Identify which cell holds the provided text, then report its (X, Y) central coordinate. 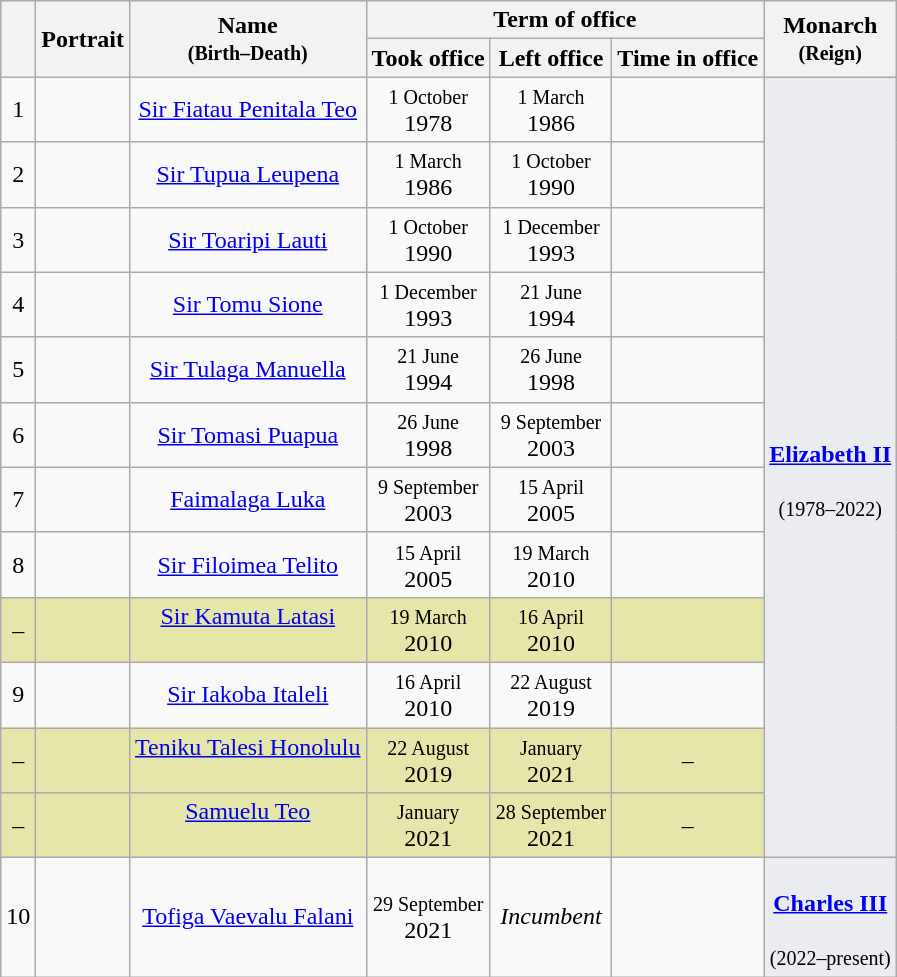
Teniku Talesi Honolulu (248, 760)
7 (18, 500)
Charles III(2022–present) (830, 918)
6 (18, 434)
Sir Toaripi Lauti (248, 240)
Incumbent (551, 918)
Sir Tomasi Puapua (248, 434)
Portrait (83, 39)
Sir Filoimea Telito (248, 564)
Sir Kamuta Latasi (248, 630)
Time in office (688, 58)
9 (18, 694)
Elizabeth II(1978–2022) (830, 468)
Faimalaga Luka (248, 500)
1 (18, 110)
Tofiga Vaevalu Falani (248, 918)
3 (18, 240)
4 (18, 304)
5 (18, 370)
29 September2021 (428, 918)
Name(Birth–Death) (248, 39)
Monarch(Reign) (830, 39)
Samuelu Teo (248, 826)
Sir Tulaga Manuella (248, 370)
Sir Tupua Leupena (248, 174)
2 (18, 174)
Left office (551, 58)
Sir Iakoba Italeli (248, 694)
1 October1978 (428, 110)
8 (18, 564)
10 (18, 918)
Sir Fiatau Penitala Teo (248, 110)
Took office (428, 58)
Sir Tomu Sione (248, 304)
28 September2021 (551, 826)
Term of office (565, 20)
